Find where the given text appears and provide that cell's center as (x, y) coordinate. 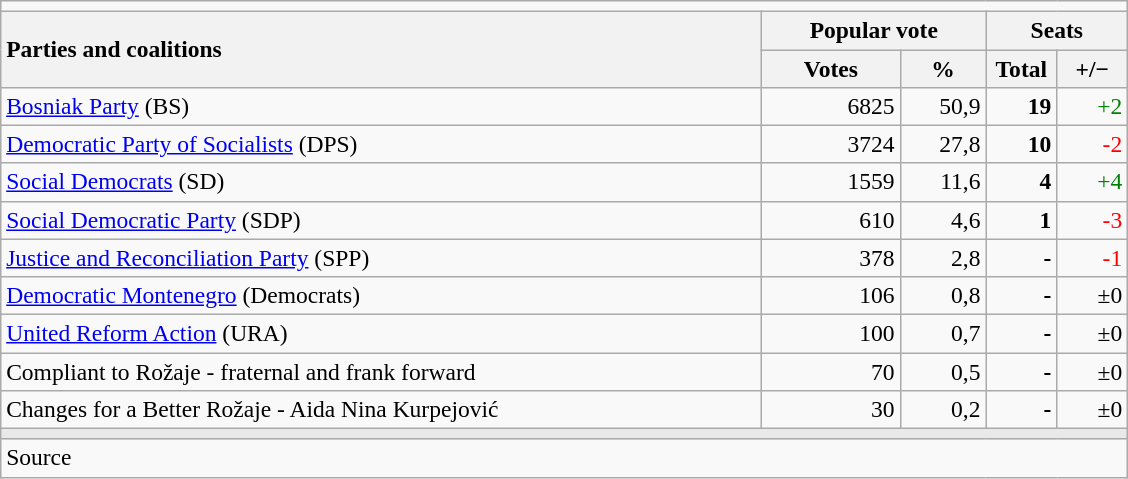
50,9 (943, 106)
Democratic Party of Socialists (DPS) (382, 144)
100 (831, 333)
Parties and coalitions (382, 49)
+2 (1092, 106)
Seats (1057, 30)
-2 (1092, 144)
United Reform Action (URA) (382, 333)
0,7 (943, 333)
27,8 (943, 144)
+/− (1092, 68)
70 (831, 371)
4 (1022, 182)
10 (1022, 144)
Justice and Reconciliation Party (SPP) (382, 258)
19 (1022, 106)
0,5 (943, 371)
Popular vote (874, 30)
Total (1022, 68)
Social Democratic Party (SDP) (382, 220)
610 (831, 220)
Social Democrats (SD) (382, 182)
-3 (1092, 220)
1559 (831, 182)
2,8 (943, 258)
Democratic Montenegro (Democrats) (382, 295)
Compliant to Rožaje - fraternal and frank forward (382, 371)
0,8 (943, 295)
-1 (1092, 258)
1 (1022, 220)
378 (831, 258)
6825 (831, 106)
3724 (831, 144)
Changes for a Better Rožaje - Aida Nina Kurpejović (382, 409)
Source (564, 458)
% (943, 68)
0,2 (943, 409)
Bosniak Party (BS) (382, 106)
+4 (1092, 182)
Votes (831, 68)
11,6 (943, 182)
106 (831, 295)
4,6 (943, 220)
30 (831, 409)
